Pinpoint the cell where the given text exists, returning its [x, y] midpoint coordinate. 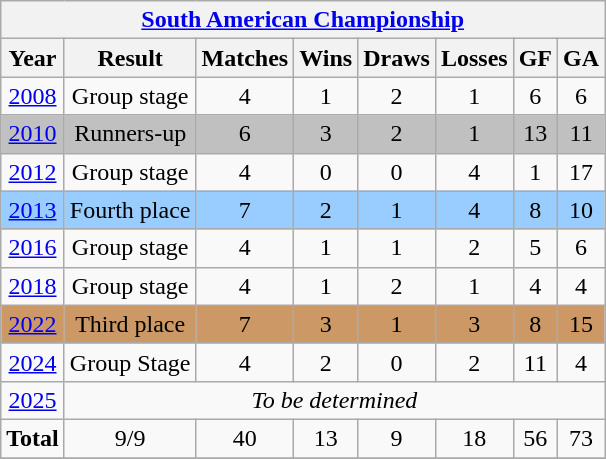
9 [397, 438]
2012 [33, 172]
GA [582, 58]
Year [33, 58]
15 [582, 324]
Draws [397, 58]
40 [245, 438]
2024 [33, 362]
9/9 [130, 438]
2025 [33, 400]
Total [33, 438]
Runners-up [130, 134]
Result [130, 58]
73 [582, 438]
Fourth place [130, 210]
18 [474, 438]
5 [535, 248]
South American Championship [303, 20]
Matches [245, 58]
2010 [33, 134]
Group Stage [130, 362]
2022 [33, 324]
17 [582, 172]
10 [582, 210]
Third place [130, 324]
2008 [33, 96]
56 [535, 438]
2016 [33, 248]
Losses [474, 58]
GF [535, 58]
Wins [326, 58]
To be determined [334, 400]
2013 [33, 210]
2018 [33, 286]
